Search for the cell housing the specified text and yield its [X, Y] center coordinate. 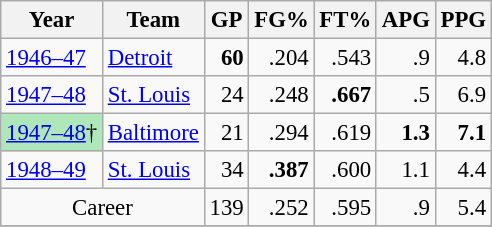
1.3 [406, 133]
.5 [406, 95]
60 [226, 58]
34 [226, 170]
Team [153, 20]
Year [52, 20]
.204 [282, 58]
1947–48† [52, 133]
5.4 [463, 208]
4.8 [463, 58]
.600 [346, 170]
Detroit [153, 58]
GP [226, 20]
1947–48 [52, 95]
APG [406, 20]
Career [102, 208]
4.4 [463, 170]
.543 [346, 58]
.619 [346, 133]
7.1 [463, 133]
.595 [346, 208]
.252 [282, 208]
139 [226, 208]
24 [226, 95]
.248 [282, 95]
21 [226, 133]
Baltimore [153, 133]
.294 [282, 133]
FT% [346, 20]
1946–47 [52, 58]
1.1 [406, 170]
6.9 [463, 95]
PPG [463, 20]
.387 [282, 170]
1948–49 [52, 170]
FG% [282, 20]
.667 [346, 95]
